Capture the cell that displays the provided text and extract its [X, Y] central coordinate. 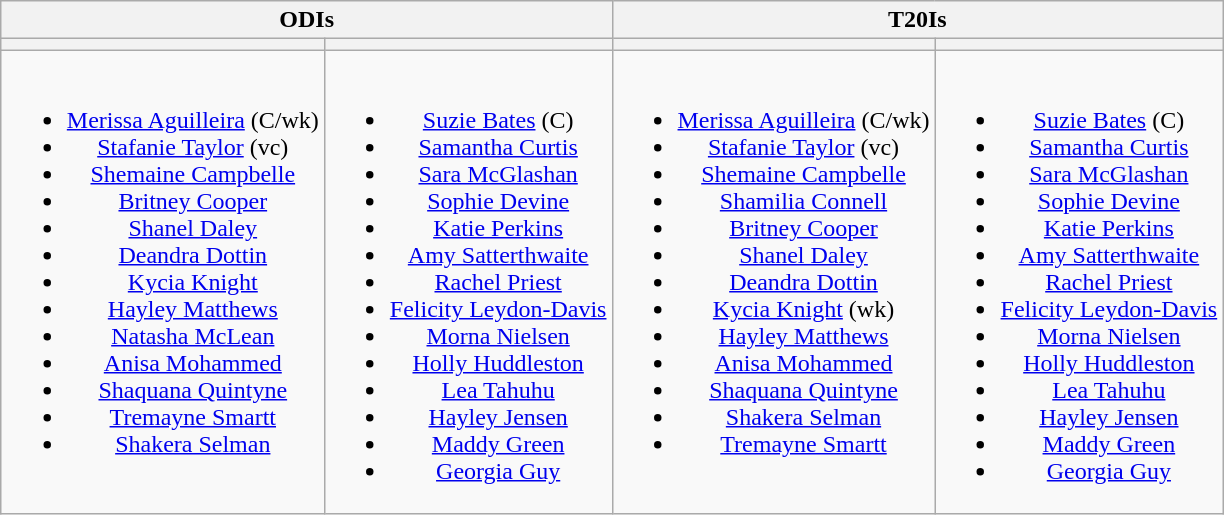
ODIs [306, 20]
T20Is [918, 20]
